Detect which cell encompasses the target text, then output its (x, y) center coordinate. 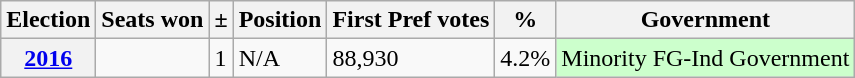
1 (221, 58)
Government (706, 20)
± (221, 20)
4.2% (526, 58)
Minority FG-Ind Government (706, 58)
Election (48, 20)
N/A (280, 58)
88,930 (411, 58)
Position (280, 20)
% (526, 20)
2016 (48, 58)
First Pref votes (411, 20)
Seats won (152, 20)
